For the text-containing cell, return its midpoint in [X, Y] coordinate format. 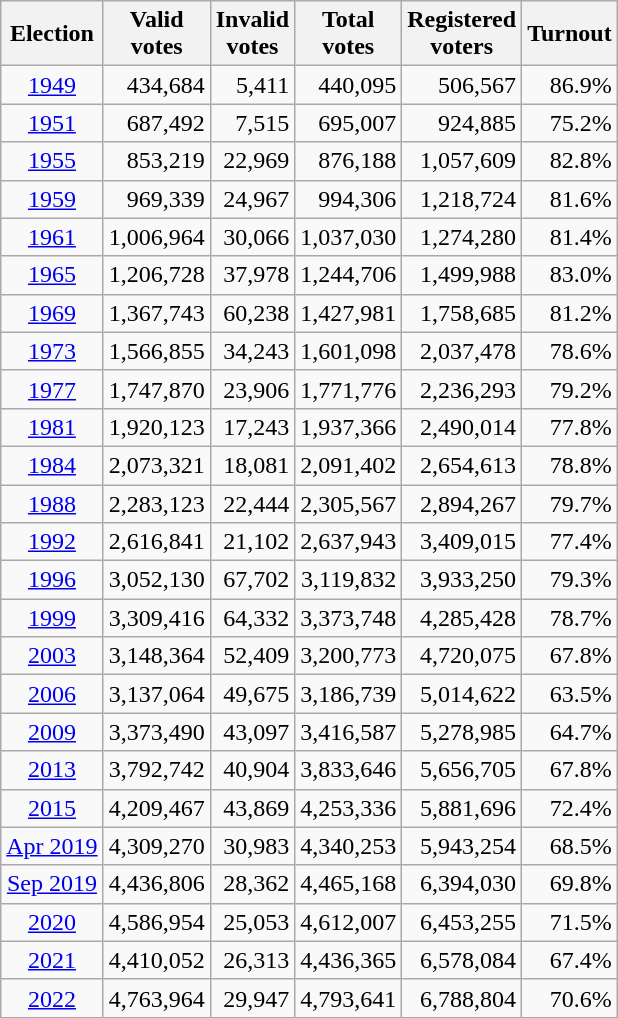
30,066 [252, 237]
4,465,168 [348, 884]
81.2% [570, 313]
1961 [52, 237]
52,409 [252, 656]
1969 [52, 313]
6,788,804 [462, 998]
4,763,964 [156, 998]
69.8% [570, 884]
21,102 [252, 542]
68.5% [570, 846]
2006 [52, 694]
1,206,728 [156, 275]
687,492 [156, 123]
77.8% [570, 427]
3,933,250 [462, 580]
2,490,014 [462, 427]
6,453,255 [462, 922]
23,906 [252, 389]
71.5% [570, 922]
30,983 [252, 846]
Sep 2019 [52, 884]
3,137,064 [156, 694]
2,616,841 [156, 542]
3,373,748 [348, 618]
3,833,646 [348, 770]
4,253,336 [348, 808]
2021 [52, 960]
2,305,567 [348, 503]
3,186,739 [348, 694]
4,586,954 [156, 922]
77.4% [570, 542]
Invalidvotes [252, 34]
4,209,467 [156, 808]
5,014,622 [462, 694]
64.7% [570, 732]
1996 [52, 580]
3,409,015 [462, 542]
81.4% [570, 237]
1,937,366 [348, 427]
78.6% [570, 351]
1,427,981 [348, 313]
994,306 [348, 199]
1999 [52, 618]
82.8% [570, 161]
5,656,705 [462, 770]
2,894,267 [462, 503]
506,567 [462, 85]
22,969 [252, 161]
79.3% [570, 580]
1955 [52, 161]
72.4% [570, 808]
Election [52, 34]
24,967 [252, 199]
1,566,855 [156, 351]
43,869 [252, 808]
2003 [52, 656]
1949 [52, 85]
1,747,870 [156, 389]
1973 [52, 351]
924,885 [462, 123]
5,943,254 [462, 846]
2,091,402 [348, 465]
2,073,321 [156, 465]
4,793,641 [348, 998]
1992 [52, 542]
28,362 [252, 884]
Registeredvoters [462, 34]
40,904 [252, 770]
67,702 [252, 580]
4,309,270 [156, 846]
18,081 [252, 465]
3,792,742 [156, 770]
1,037,030 [348, 237]
3,052,130 [156, 580]
60,238 [252, 313]
75.2% [570, 123]
63.5% [570, 694]
4,285,428 [462, 618]
876,188 [348, 161]
853,219 [156, 161]
25,053 [252, 922]
2009 [52, 732]
1984 [52, 465]
3,309,416 [156, 618]
64,332 [252, 618]
440,095 [348, 85]
17,243 [252, 427]
1,006,964 [156, 237]
2015 [52, 808]
1965 [52, 275]
1988 [52, 503]
3,416,587 [348, 732]
4,340,253 [348, 846]
70.6% [570, 998]
5,881,696 [462, 808]
1,274,280 [462, 237]
695,007 [348, 123]
2,637,943 [348, 542]
1,218,724 [462, 199]
3,200,773 [348, 656]
3,119,832 [348, 580]
83.0% [570, 275]
969,339 [156, 199]
Validvotes [156, 34]
4,436,365 [348, 960]
37,978 [252, 275]
1,057,609 [462, 161]
49,675 [252, 694]
78.7% [570, 618]
2,654,613 [462, 465]
34,243 [252, 351]
7,515 [252, 123]
Turnout [570, 34]
1,601,098 [348, 351]
2020 [52, 922]
26,313 [252, 960]
79.2% [570, 389]
1,771,776 [348, 389]
1959 [52, 199]
1,244,706 [348, 275]
1951 [52, 123]
3,373,490 [156, 732]
Apr 2019 [52, 846]
5,411 [252, 85]
29,947 [252, 998]
2,037,478 [462, 351]
6,394,030 [462, 884]
1,367,743 [156, 313]
2022 [52, 998]
43,097 [252, 732]
1,499,988 [462, 275]
81.6% [570, 199]
Totalvotes [348, 34]
1,920,123 [156, 427]
4,436,806 [156, 884]
1,758,685 [462, 313]
1977 [52, 389]
67.4% [570, 960]
78.8% [570, 465]
79.7% [570, 503]
6,578,084 [462, 960]
434,684 [156, 85]
2,236,293 [462, 389]
5,278,985 [462, 732]
22,444 [252, 503]
4,410,052 [156, 960]
1981 [52, 427]
86.9% [570, 85]
4,612,007 [348, 922]
2013 [52, 770]
2,283,123 [156, 503]
4,720,075 [462, 656]
3,148,364 [156, 656]
